From the cell containing the given text, extract its center point as [X, Y] coordinate. 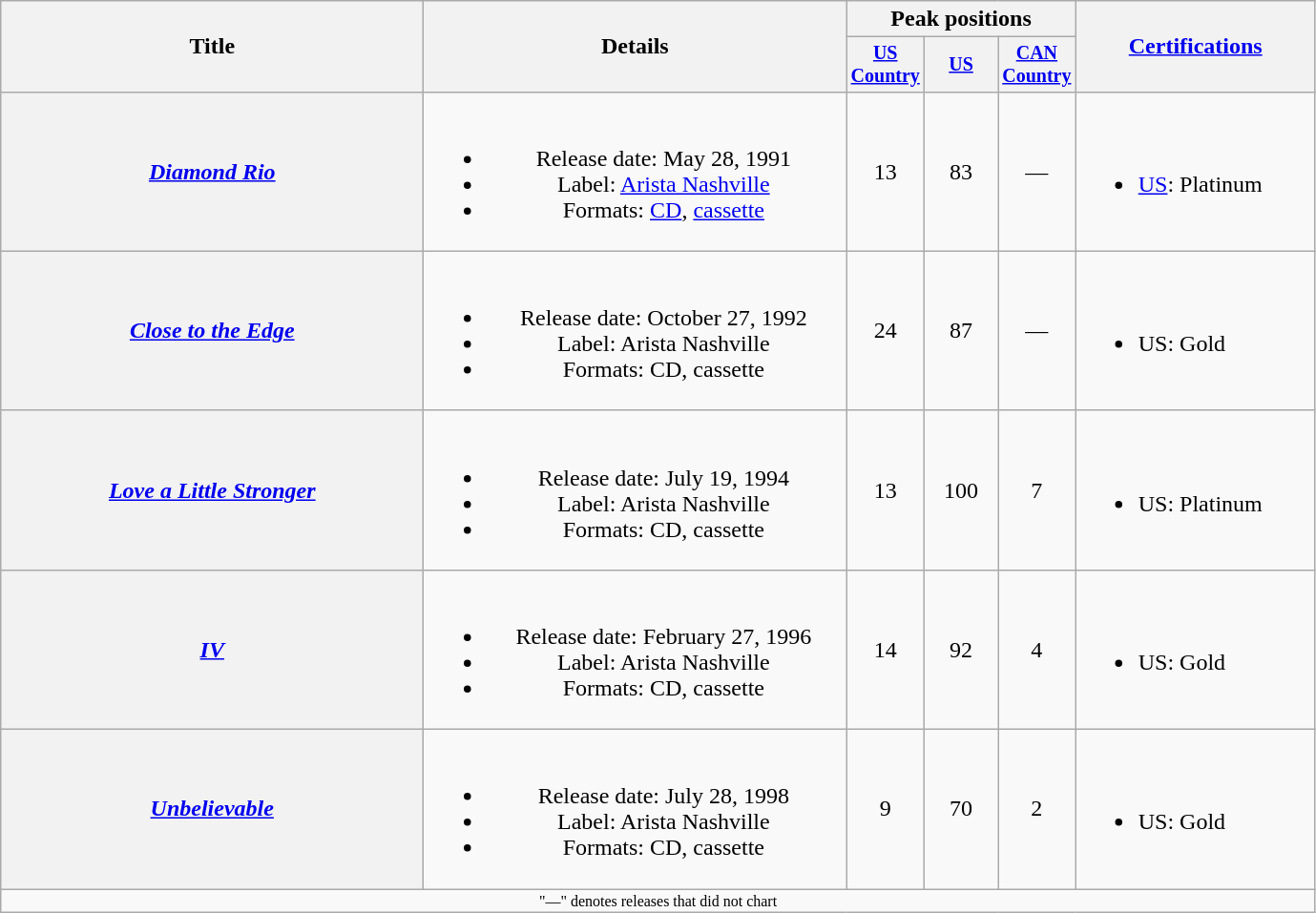
92 [962, 649]
2 [1037, 809]
"—" denotes releases that did not chart [658, 901]
Release date: July 19, 1994Label: Arista NashvilleFormats: CD, cassette [636, 490]
Love a Little Stronger [212, 490]
83 [962, 172]
Release date: February 27, 1996Label: Arista NashvilleFormats: CD, cassette [636, 649]
US Country [886, 65]
IV [212, 649]
Diamond Rio [212, 172]
US [962, 65]
Release date: July 28, 1998Label: Arista NashvilleFormats: CD, cassette [636, 809]
Details [636, 47]
9 [886, 809]
Release date: October 27, 1992Label: Arista NashvilleFormats: CD, cassette [636, 330]
70 [962, 809]
87 [962, 330]
24 [886, 330]
Peak positions [961, 19]
Release date: May 28, 1991Label: Arista NashvilleFormats: CD, cassette [636, 172]
Certifications [1195, 47]
Title [212, 47]
4 [1037, 649]
7 [1037, 490]
Close to the Edge [212, 330]
Unbelievable [212, 809]
CAN Country [1037, 65]
100 [962, 490]
14 [886, 649]
